For the text-containing cell, return its midpoint in [X, Y] coordinate format. 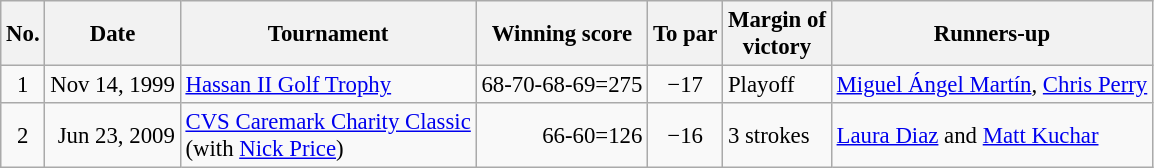
Playoff [778, 85]
2 [23, 136]
Hassan II Golf Trophy [328, 85]
Date [112, 34]
−16 [686, 136]
3 strokes [778, 136]
Laura Diaz and Matt Kuchar [992, 136]
Miguel Ángel Martín, Chris Perry [992, 85]
Nov 14, 1999 [112, 85]
−17 [686, 85]
To par [686, 34]
Margin ofvictory [778, 34]
Runners-up [992, 34]
Winning score [562, 34]
CVS Caremark Charity Classic(with Nick Price) [328, 136]
66-60=126 [562, 136]
68-70-68-69=275 [562, 85]
1 [23, 85]
No. [23, 34]
Jun 23, 2009 [112, 136]
Tournament [328, 34]
